Pinpoint the cell where the given text exists, returning its [x, y] midpoint coordinate. 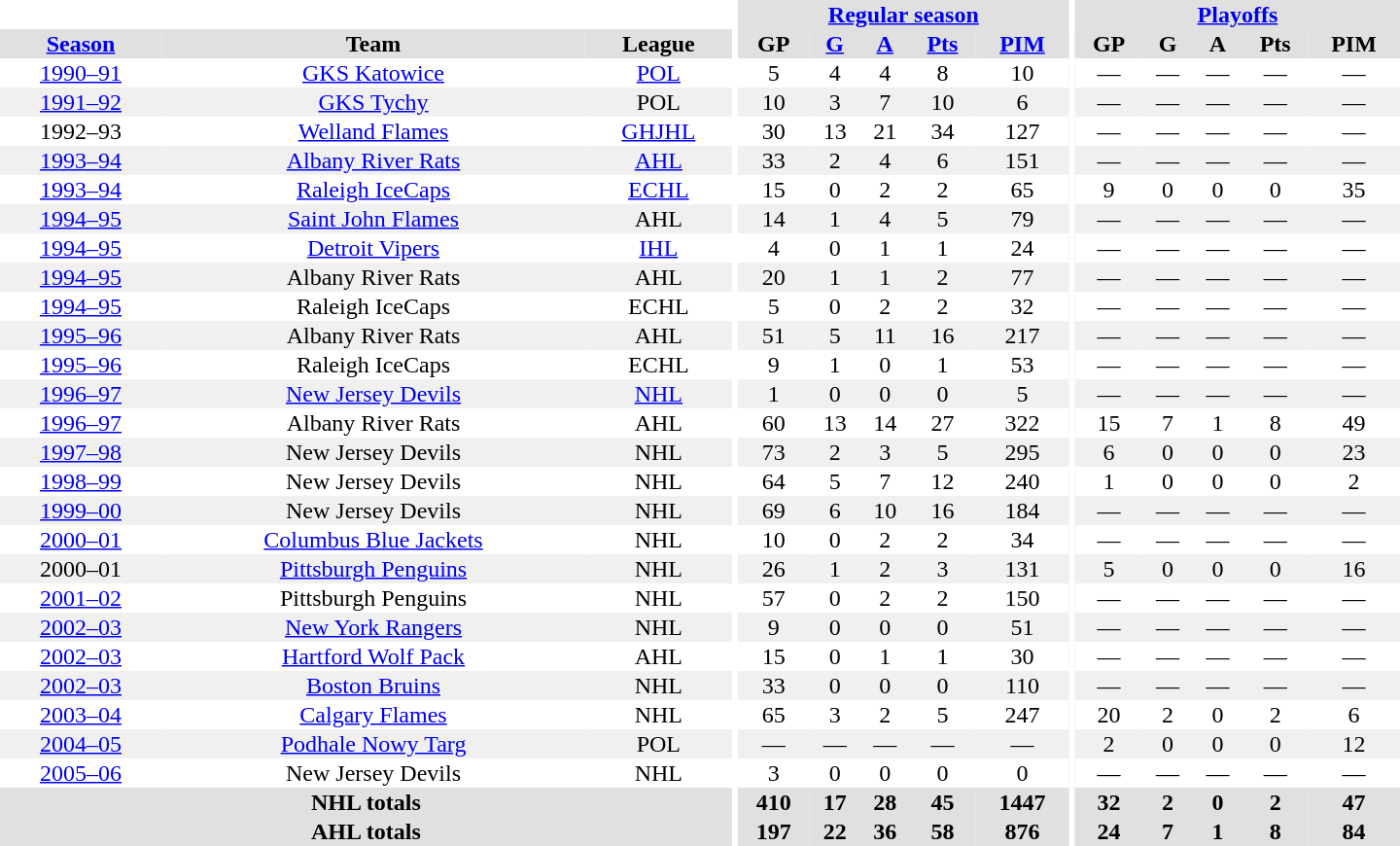
1990–91 [81, 73]
1991–92 [81, 102]
240 [1023, 481]
295 [1023, 452]
876 [1023, 831]
64 [773, 481]
2001–02 [81, 598]
2004–05 [81, 744]
28 [885, 802]
410 [773, 802]
AHL totals [366, 831]
217 [1023, 335]
73 [773, 452]
27 [943, 423]
58 [943, 831]
23 [1353, 452]
New York Rangers [373, 627]
322 [1023, 423]
Regular season [903, 15]
IHL [659, 248]
Columbus Blue Jackets [373, 540]
1447 [1023, 802]
110 [1023, 686]
Boston Bruins [373, 686]
184 [1023, 511]
17 [835, 802]
131 [1023, 569]
57 [773, 598]
35 [1353, 190]
22 [835, 831]
21 [885, 131]
Calgary Flames [373, 715]
1997–98 [81, 452]
247 [1023, 715]
League [659, 44]
151 [1023, 160]
36 [885, 831]
1999–00 [81, 511]
Season [81, 44]
53 [1023, 365]
49 [1353, 423]
2003–04 [81, 715]
60 [773, 423]
69 [773, 511]
150 [1023, 598]
47 [1353, 802]
GKS Katowice [373, 73]
Saint John Flames [373, 219]
Team [373, 44]
127 [1023, 131]
Podhale Nowy Targ [373, 744]
NHL totals [366, 802]
197 [773, 831]
Welland Flames [373, 131]
45 [943, 802]
2005–06 [81, 773]
1998–99 [81, 481]
GHJHL [659, 131]
11 [885, 335]
84 [1353, 831]
77 [1023, 277]
79 [1023, 219]
Playoffs [1238, 15]
1992–93 [81, 131]
26 [773, 569]
Detroit Vipers [373, 248]
Hartford Wolf Pack [373, 656]
GKS Tychy [373, 102]
